Identify which cell holds the provided text, then report its [X, Y] central coordinate. 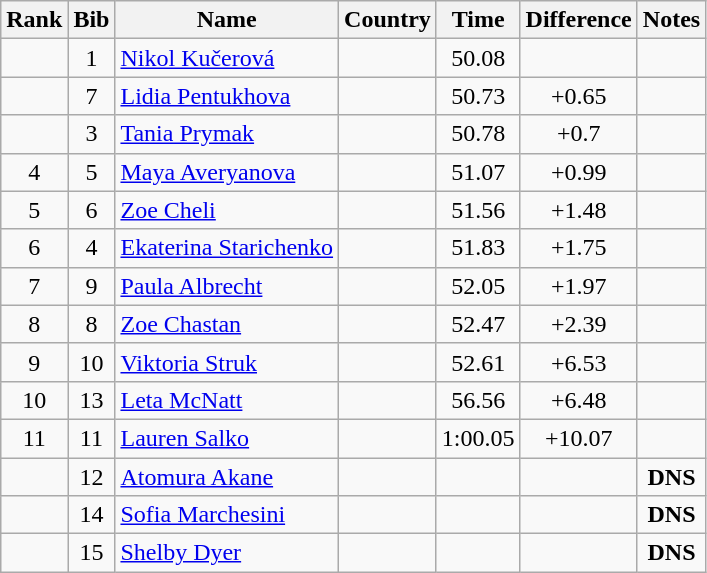
+6.48 [578, 400]
Difference [578, 20]
Country [388, 20]
+2.39 [578, 324]
50.73 [478, 96]
Lidia Pentukhova [227, 96]
Notes [671, 20]
+1.48 [578, 210]
Ekaterina Starichenko [227, 248]
Rank [34, 20]
Lauren Salko [227, 438]
Leta McNatt [227, 400]
+6.53 [578, 362]
50.78 [478, 134]
52.05 [478, 286]
56.56 [478, 400]
Shelby Dyer [227, 553]
Zoe Cheli [227, 210]
15 [92, 553]
52.47 [478, 324]
52.61 [478, 362]
Tania Prymak [227, 134]
12 [92, 477]
Name [227, 20]
+0.99 [578, 172]
+1.75 [578, 248]
Paula Albrecht [227, 286]
Time [478, 20]
+0.65 [578, 96]
Nikol Kučerová [227, 58]
Viktoria Struk [227, 362]
Zoe Chastan [227, 324]
Bib [92, 20]
Maya Averyanova [227, 172]
13 [92, 400]
Atomura Akane [227, 477]
3 [92, 134]
+10.07 [578, 438]
51.07 [478, 172]
51.83 [478, 248]
+0.7 [578, 134]
1:00.05 [478, 438]
+1.97 [578, 286]
14 [92, 515]
Sofia Marchesini [227, 515]
50.08 [478, 58]
1 [92, 58]
51.56 [478, 210]
